Locate the cell with the specified text and output its (x, y) center coordinate. 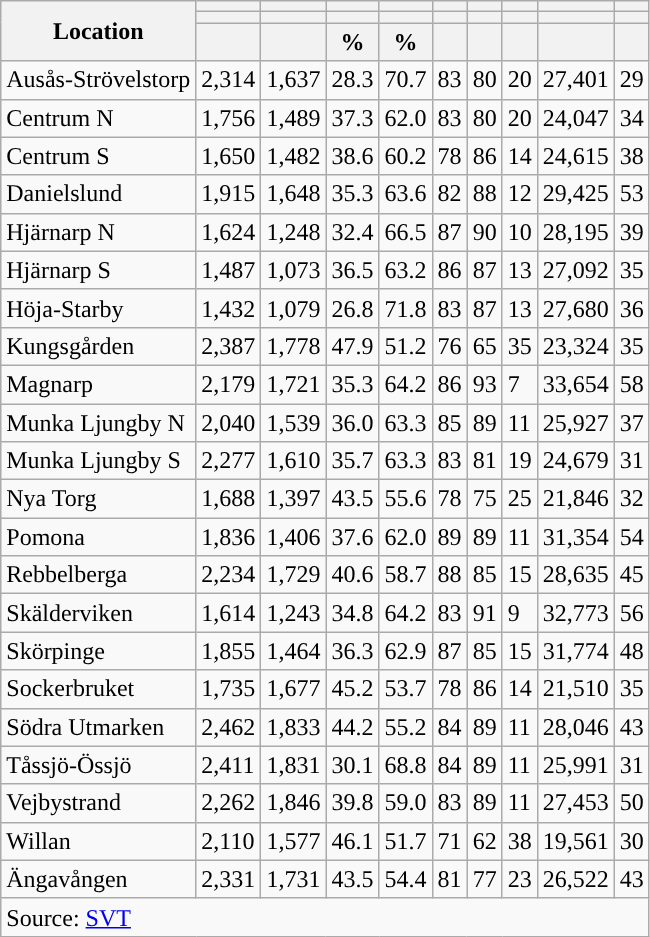
Rebbelberga (98, 575)
19,561 (576, 841)
24,679 (576, 461)
Pomona (98, 537)
34 (632, 118)
50 (632, 803)
37.3 (352, 118)
7 (520, 384)
48 (632, 651)
65 (484, 346)
10 (520, 232)
1,648 (294, 194)
28,046 (576, 727)
1,729 (294, 575)
1,079 (294, 308)
39 (632, 232)
62 (484, 841)
25 (520, 499)
1,731 (294, 879)
58 (632, 384)
27,092 (576, 270)
Centrum S (98, 156)
Vejbystrand (98, 803)
Hjärnarp S (98, 270)
Skörpinge (98, 651)
2,331 (228, 879)
1,624 (228, 232)
Centrum N (98, 118)
54 (632, 537)
36.5 (352, 270)
36.0 (352, 423)
47.9 (352, 346)
1,539 (294, 423)
2,040 (228, 423)
82 (450, 194)
1,846 (294, 803)
27,401 (576, 80)
58.7 (406, 575)
63.2 (406, 270)
1,855 (228, 651)
36 (632, 308)
Magnarp (98, 384)
Skälderviken (98, 613)
1,833 (294, 727)
36.3 (352, 651)
53 (632, 194)
93 (484, 384)
45.2 (352, 689)
1,432 (228, 308)
30.1 (352, 765)
1,721 (294, 384)
19 (520, 461)
1,650 (228, 156)
1,735 (228, 689)
38.6 (352, 156)
91 (484, 613)
90 (484, 232)
66.5 (406, 232)
1,248 (294, 232)
Ängavången (98, 879)
25,927 (576, 423)
76 (450, 346)
31,774 (576, 651)
25,991 (576, 765)
1,688 (228, 499)
29 (632, 80)
1,637 (294, 80)
1,778 (294, 346)
56 (632, 613)
53.7 (406, 689)
45 (632, 575)
Location (98, 31)
39.8 (352, 803)
23 (520, 879)
Munka Ljungby S (98, 461)
28,195 (576, 232)
51.2 (406, 346)
1,464 (294, 651)
2,234 (228, 575)
1,756 (228, 118)
Nya Torg (98, 499)
Danielslund (98, 194)
1,243 (294, 613)
71.8 (406, 308)
32.4 (352, 232)
63.6 (406, 194)
2,314 (228, 80)
44.2 (352, 727)
2,277 (228, 461)
1,482 (294, 156)
1,397 (294, 499)
54.4 (406, 879)
1,489 (294, 118)
1,577 (294, 841)
Ausås-Strövelstorp (98, 80)
35.7 (352, 461)
1,406 (294, 537)
1,915 (228, 194)
9 (520, 613)
70.7 (406, 80)
55.6 (406, 499)
31,354 (576, 537)
2,387 (228, 346)
33,654 (576, 384)
27,453 (576, 803)
59.0 (406, 803)
Hjärnarp N (98, 232)
Södra Utmarken (98, 727)
1,677 (294, 689)
37 (632, 423)
Munka Ljungby N (98, 423)
28,635 (576, 575)
68.8 (406, 765)
1,073 (294, 270)
40.6 (352, 575)
2,411 (228, 765)
1,831 (294, 765)
2,179 (228, 384)
21,846 (576, 499)
1,836 (228, 537)
21,510 (576, 689)
32,773 (576, 613)
62.9 (406, 651)
1,610 (294, 461)
2,262 (228, 803)
Tåssjö-Össjö (98, 765)
71 (450, 841)
26,522 (576, 879)
Willan (98, 841)
27,680 (576, 308)
23,324 (576, 346)
46.1 (352, 841)
Kungsgården (98, 346)
Sockerbruket (98, 689)
24,047 (576, 118)
1,614 (228, 613)
37.6 (352, 537)
Höja-Starby (98, 308)
34.8 (352, 613)
60.2 (406, 156)
75 (484, 499)
1,487 (228, 270)
30 (632, 841)
55.2 (406, 727)
Source: SVT (326, 917)
51.7 (406, 841)
32 (632, 499)
2,462 (228, 727)
26.8 (352, 308)
77 (484, 879)
29,425 (576, 194)
28.3 (352, 80)
12 (520, 194)
24,615 (576, 156)
2,110 (228, 841)
